From the cell containing the given text, extract its center point as [X, Y] coordinate. 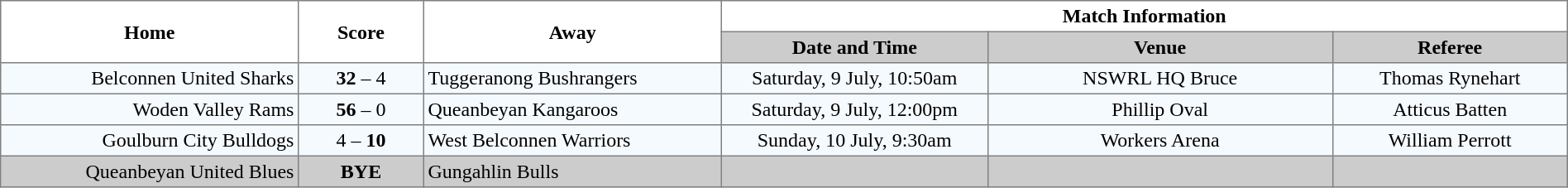
Sunday, 10 July, 9:30am [854, 141]
Score [361, 31]
Saturday, 9 July, 12:00pm [854, 109]
Atticus Batten [1450, 109]
Goulburn City Bulldogs [150, 141]
4 – 10 [361, 141]
Queanbeyan United Blues [150, 171]
Phillip Oval [1159, 109]
Match Information [1145, 17]
NSWRL HQ Bruce [1159, 79]
Gungahlin Bulls [572, 171]
Home [150, 31]
Tuggeranong Bushrangers [572, 79]
BYE [361, 171]
56 – 0 [361, 109]
Date and Time [854, 47]
William Perrott [1450, 141]
Workers Arena [1159, 141]
Belconnen United Sharks [150, 79]
Venue [1159, 47]
32 – 4 [361, 79]
Referee [1450, 47]
Thomas Rynehart [1450, 79]
Queanbeyan Kangaroos [572, 109]
Away [572, 31]
Saturday, 9 July, 10:50am [854, 79]
West Belconnen Warriors [572, 141]
Woden Valley Rams [150, 109]
